Find where the given text appears and provide that cell's center as [x, y] coordinate. 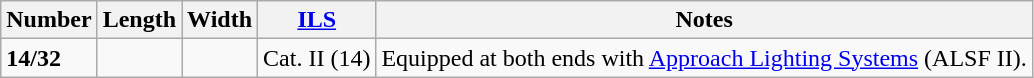
ILS [317, 20]
Number [49, 20]
14/32 [49, 58]
Length [139, 20]
Equipped at both ends with Approach Lighting Systems (ALSF II). [704, 58]
Cat. II (14) [317, 58]
Width [220, 20]
Notes [704, 20]
